Return the (X, Y) coordinate for the center point of the cell that contains the specified text.  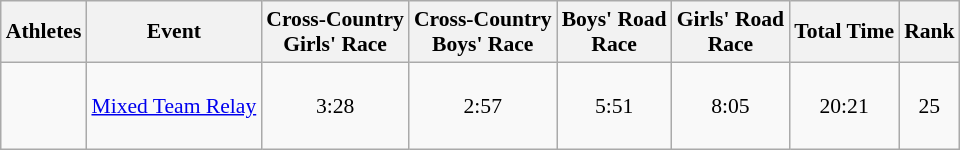
Mixed Team Relay (174, 106)
20:21 (844, 106)
Rank (930, 32)
Total Time (844, 32)
25 (930, 106)
Athletes (44, 32)
2:57 (483, 106)
Cross-CountryBoys' Race (483, 32)
Boys' RoadRace (614, 32)
8:05 (730, 106)
Event (174, 32)
Cross-CountryGirls' Race (335, 32)
3:28 (335, 106)
Girls' RoadRace (730, 32)
5:51 (614, 106)
